Provide the [X, Y] coordinate of the cell's center where the given text is located.  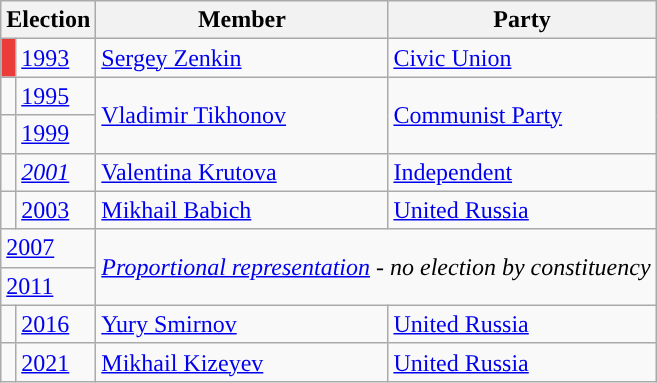
2011 [48, 286]
Vladimir Tikhonov [242, 115]
2016 [56, 324]
Party [522, 20]
Valentina Krutova [242, 172]
Election [48, 20]
Independent [522, 172]
1995 [56, 96]
Communist Party [522, 115]
1993 [56, 58]
Yury Smirnov [242, 324]
Sergey Zenkin [242, 58]
2007 [48, 248]
Civic Union [522, 58]
Proportional representation - no election by constituency [376, 267]
Mikhail Kizeyev [242, 362]
2001 [56, 172]
Member [242, 20]
2021 [56, 362]
1999 [56, 134]
2003 [56, 210]
Mikhail Babich [242, 210]
